Provide the [X, Y] coordinate of the cell's center where the given text is located.  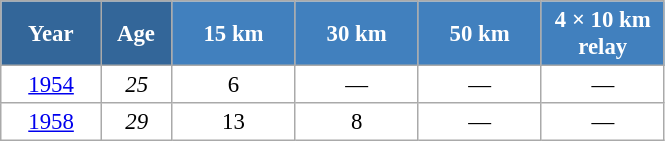
29 [136, 122]
1954 [52, 85]
6 [234, 85]
50 km [480, 34]
8 [356, 122]
15 km [234, 34]
30 km [356, 34]
25 [136, 85]
Year [52, 34]
1958 [52, 122]
4 × 10 km relay [602, 34]
Age [136, 34]
13 [234, 122]
